From the cell containing the given text, extract its center point as (x, y) coordinate. 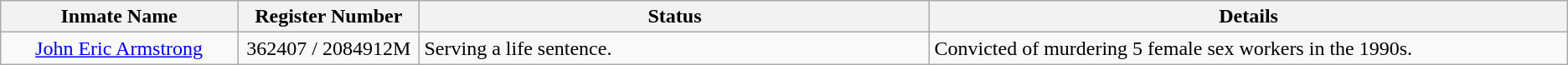
Details (1248, 17)
Register Number (328, 17)
John Eric Armstrong (119, 48)
Inmate Name (119, 17)
Convicted of murdering 5 female sex workers in the 1990s. (1248, 48)
Serving a life sentence. (675, 48)
362407 / 2084912M (328, 48)
Status (675, 17)
